Extract the (X, Y) coordinate from the center of the cell holding the provided text.  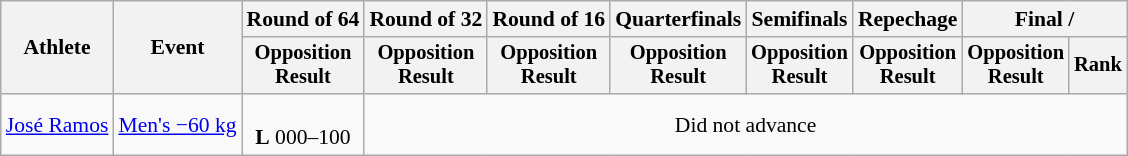
Semifinals (800, 19)
Rank (1098, 66)
Quarterfinals (678, 19)
Repechage (908, 19)
Round of 16 (548, 19)
L 000–100 (304, 124)
Round of 32 (426, 19)
Round of 64 (304, 19)
Did not advance (745, 124)
Athlete (58, 48)
Men's −60 kg (177, 124)
Final / (1044, 19)
José Ramos (58, 124)
Event (177, 48)
